Locate the cell with the specified text and output its [X, Y] center coordinate. 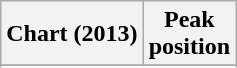
Chart (2013) [72, 34]
Peak position [189, 34]
